Locate the cell with the specified text and output its [x, y] center coordinate. 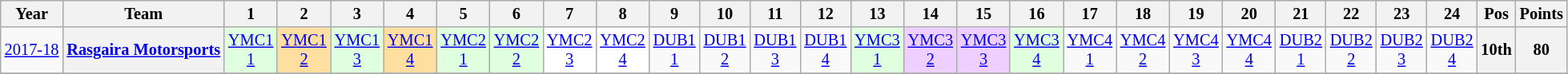
YMC43 [1196, 50]
YMC31 [877, 50]
DUB24 [1453, 50]
Points [1542, 14]
12 [825, 14]
2 [304, 14]
YMC34 [1036, 50]
DUB13 [775, 50]
YMC12 [304, 50]
3 [357, 14]
10th [1497, 50]
YMC42 [1143, 50]
23 [1401, 14]
YMC24 [622, 50]
19 [1196, 14]
22 [1352, 14]
11 [775, 14]
6 [517, 14]
YMC22 [517, 50]
13 [877, 14]
YMC32 [931, 50]
1 [251, 14]
YMC33 [983, 50]
9 [674, 14]
DUB11 [674, 50]
18 [1143, 14]
YMC41 [1090, 50]
17 [1090, 14]
Year [32, 14]
4 [410, 14]
YMC13 [357, 50]
YMC11 [251, 50]
Rasgaira Motorsports [143, 50]
DUB12 [726, 50]
21 [1301, 14]
DUB21 [1301, 50]
DUB23 [1401, 50]
5 [463, 14]
15 [983, 14]
Pos [1497, 14]
14 [931, 14]
Team [143, 14]
8 [622, 14]
10 [726, 14]
YMC23 [569, 50]
2017-18 [32, 50]
24 [1453, 14]
YMC21 [463, 50]
YMC44 [1249, 50]
7 [569, 14]
YMC14 [410, 50]
80 [1542, 50]
DUB22 [1352, 50]
20 [1249, 14]
DUB14 [825, 50]
16 [1036, 14]
